For the text-containing cell, return its midpoint in (x, y) coordinate format. 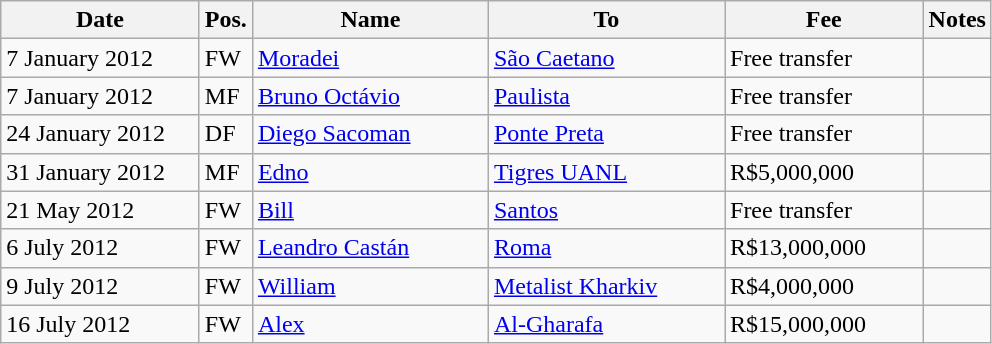
16 July 2012 (100, 324)
9 July 2012 (100, 286)
Moradei (370, 58)
Bill (370, 210)
Al-Gharafa (606, 324)
Edno (370, 172)
Notes (957, 20)
Pos. (226, 20)
Alex (370, 324)
R$13,000,000 (824, 248)
R$15,000,000 (824, 324)
R$5,000,000 (824, 172)
24 January 2012 (100, 134)
Bruno Octávio (370, 96)
Metalist Kharkiv (606, 286)
31 January 2012 (100, 172)
Santos (606, 210)
Name (370, 20)
Fee (824, 20)
Leandro Castán (370, 248)
To (606, 20)
Tigres UANL (606, 172)
Ponte Preta (606, 134)
R$4,000,000 (824, 286)
São Caetano (606, 58)
Diego Sacoman (370, 134)
21 May 2012 (100, 210)
6 July 2012 (100, 248)
William (370, 286)
Paulista (606, 96)
Roma (606, 248)
DF (226, 134)
Date (100, 20)
